Find where the given text appears and provide that cell's center as [X, Y] coordinate. 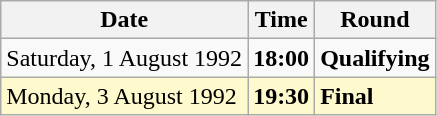
18:00 [282, 58]
Date [124, 20]
Final [375, 96]
Saturday, 1 August 1992 [124, 58]
Qualifying [375, 58]
Round [375, 20]
Time [282, 20]
19:30 [282, 96]
Monday, 3 August 1992 [124, 96]
